Determine the (X, Y) coordinate at the center of the cell enclosing the given text.  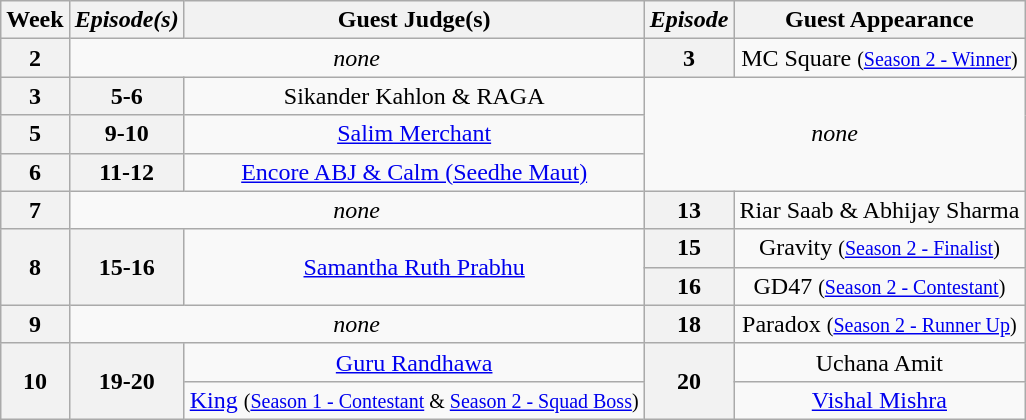
13 (689, 210)
Riar Saab & Abhijay Sharma (880, 210)
King (Season 1 - Contestant & Season 2 - Squad Boss) (414, 400)
5 (35, 134)
15 (689, 248)
Sikander Kahlon & RAGA (414, 96)
Week (35, 20)
10 (35, 381)
15-16 (126, 267)
Guru Randhawa (414, 362)
Gravity (Season 2 - Finalist) (880, 248)
Uchana Amit (880, 362)
5-6 (126, 96)
Vishal Mishra (880, 400)
9-10 (126, 134)
9 (35, 324)
Episode(s) (126, 20)
18 (689, 324)
6 (35, 172)
Episode (689, 20)
GD47 (Season 2 - Contestant) (880, 286)
Salim Merchant (414, 134)
16 (689, 286)
11-12 (126, 172)
19-20 (126, 381)
Encore ABJ & Calm (Seedhe Maut) (414, 172)
MC Square (Season 2 - Winner) (880, 58)
7 (35, 210)
Guest Appearance (880, 20)
2 (35, 58)
8 (35, 267)
Guest Judge(s) (414, 20)
Paradox (Season 2 - Runner Up) (880, 324)
20 (689, 381)
Samantha Ruth Prabhu (414, 267)
